Pinpoint the cell where the given text exists, returning its [x, y] midpoint coordinate. 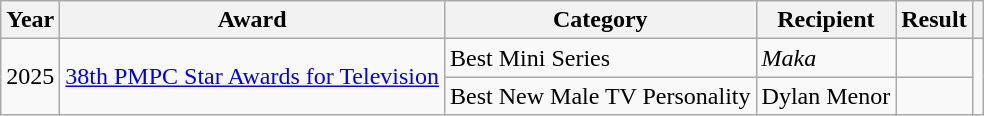
Result [934, 20]
Category [600, 20]
Year [30, 20]
2025 [30, 77]
Recipient [826, 20]
Dylan Menor [826, 96]
Best Mini Series [600, 58]
Award [252, 20]
Maka [826, 58]
38th PMPC Star Awards for Television [252, 77]
Best New Male TV Personality [600, 96]
